Locate the cell with the specified text and output its [x, y] center coordinate. 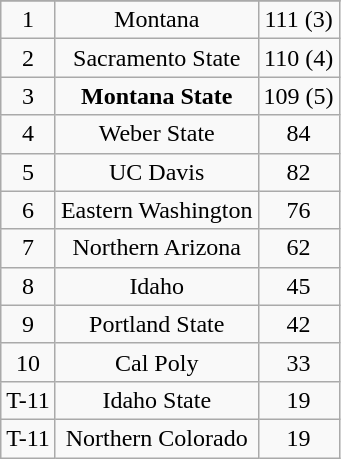
Montana State [156, 96]
Idaho [156, 286]
82 [298, 172]
7 [28, 248]
Eastern Washington [156, 210]
111 (3) [298, 20]
4 [28, 134]
62 [298, 248]
UC Davis [156, 172]
Idaho State [156, 400]
Northern Arizona [156, 248]
45 [298, 286]
84 [298, 134]
76 [298, 210]
33 [298, 362]
Sacramento State [156, 58]
Cal Poly [156, 362]
6 [28, 210]
109 (5) [298, 96]
42 [298, 324]
5 [28, 172]
Northern Colorado [156, 438]
10 [28, 362]
110 (4) [298, 58]
2 [28, 58]
9 [28, 324]
Montana [156, 20]
8 [28, 286]
3 [28, 96]
1 [28, 20]
Portland State [156, 324]
Weber State [156, 134]
